Pinpoint the cell where the given text exists, returning its [x, y] midpoint coordinate. 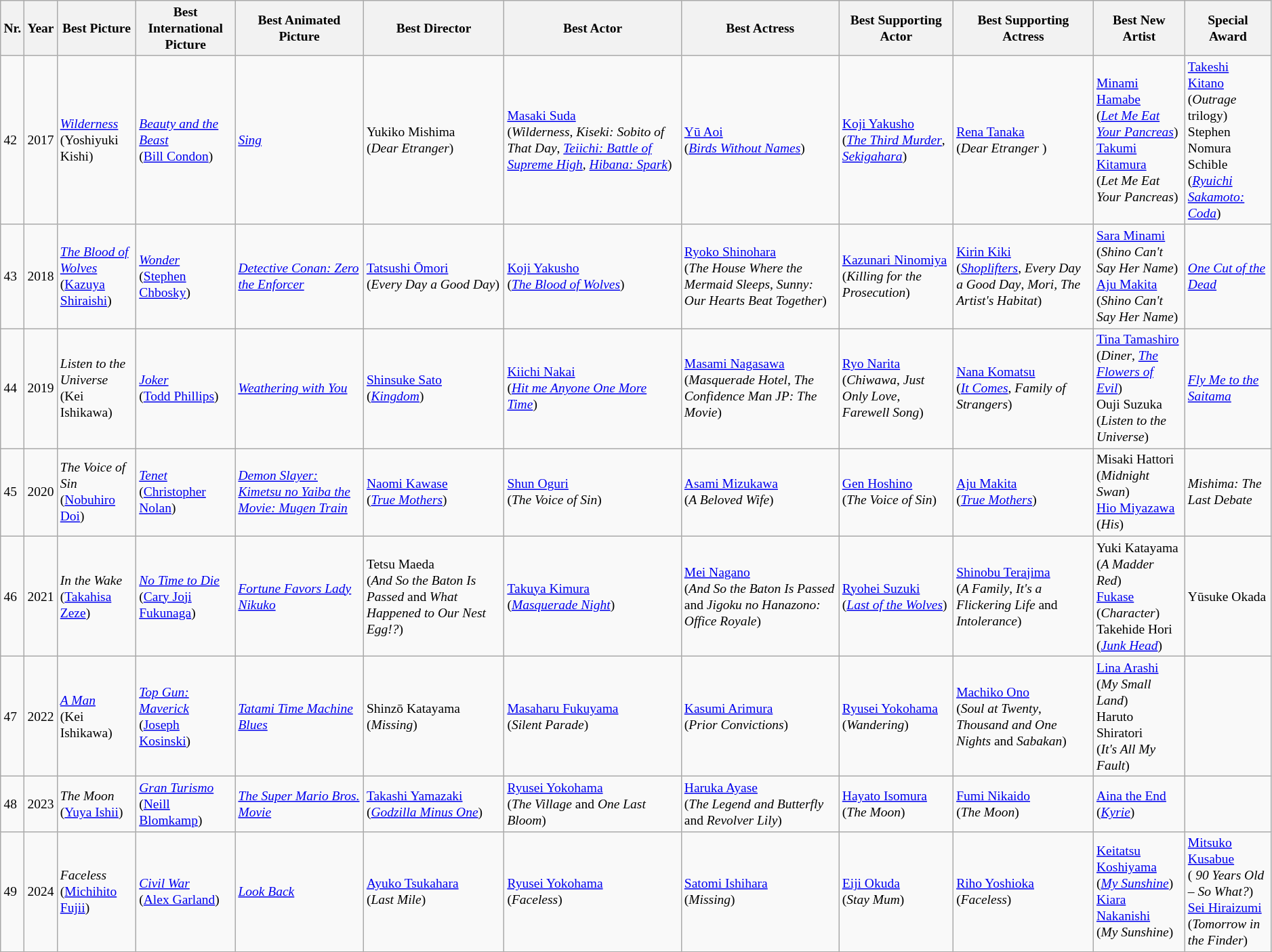
Best New Artist [1138, 28]
No Time to Die(Cary Joji Fukunaga) [186, 596]
Ayuko Tsukahara(Last Mile) [434, 892]
Top Gun: Maverick(Joseph Kosinski) [186, 716]
The Moon(Yuya Ishii) [96, 804]
Best Supporting Actress [1023, 28]
Best Director [434, 28]
Fortune Favors Lady Nikuko [300, 596]
Masaharu Fukuyama(Silent Parade) [592, 716]
2021 [41, 596]
Takashi Yamazaki(Godzilla Minus One) [434, 804]
Detective Conan: Zero the Enforcer [300, 276]
Ryusei Yokohama(Faceless) [592, 892]
In the Wake(Takahisa Zeze) [96, 596]
Sing [300, 140]
Masami Nagasawa(Masquerade Hotel, The Confidence Man JP: The Movie) [760, 389]
Mei Nagano(And So the Baton Is Passed and Jigoku no Hanazono: Office Royale) [760, 596]
Lina Arashi(My Small Land)Haruto Shiratori(It's All My Fault) [1138, 716]
Tatsushi Ōmori(Every Day a Good Day) [434, 276]
Wonder(Stephen Chbosky) [186, 276]
Tina Tamashiro(Diner, The Flowers of Evil)Ouji Suzuka(Listen to the Universe) [1138, 389]
44 [12, 389]
Weathering with You [300, 389]
The Voice of Sin(Nobuhiro Doi) [96, 492]
Beauty and the Beast(Bill Condon) [186, 140]
2022 [41, 716]
46 [12, 596]
Best Animated Picture [300, 28]
Best Actress [760, 28]
Shinobu Terajima(A Family, It's a Flickering Life and Intolerance) [1023, 596]
2020 [41, 492]
Kiichi Nakai(Hit me Anyone One More Time) [592, 389]
Ryoko Shinohara(The House Where the Mermaid Sleeps, Sunny: Our Hearts Beat Together) [760, 276]
Fumi Nikaido(The Moon) [1023, 804]
Machiko Ono(Soul at Twenty, Thousand and One Nights and Sabakan) [1023, 716]
Kasumi Arimura(Prior Convictions) [760, 716]
Best Picture [96, 28]
Riho Yoshioka(Faceless) [1023, 892]
Fly Me to the Saitama [1228, 389]
2023 [41, 804]
2019 [41, 389]
Kirin Kiki(Shoplifters, Every Day a Good Day, Mori, The Artist's Habitat) [1023, 276]
Ryo Narita(Chiwawa, Just Only Love, Farewell Song) [896, 389]
Kazunari Ninomiya(Killing for the Prosecution) [896, 276]
Joker(Todd Phillips) [186, 389]
Eiji Okuda(Stay Mum) [896, 892]
48 [12, 804]
Listen to the Universe(Kei Ishikawa) [96, 389]
One Cut of the Dead [1228, 276]
Wilderness(Yoshiyuki Kishi) [96, 140]
Yūsuke Okada [1228, 596]
Tatami Time Machine Blues [300, 716]
Best Actor [592, 28]
Mishima: The Last Debate [1228, 492]
Shinsuke Sato(Kingdom) [434, 389]
Ryusei Yokohama(Wandering) [896, 716]
45 [12, 492]
Hayato Isomura(The Moon) [896, 804]
Nana Komatsu(It Comes, Family of Strangers) [1023, 389]
Yū Aoi(Birds Without Names) [760, 140]
Yuki Katayama(A Madder Red)Fukase(Character)Takehide Hori(Junk Head) [1138, 596]
Asami Mizukawa(A Beloved Wife) [760, 492]
Minami Hamabe(Let Me Eat Your Pancreas)Takumi Kitamura(Let Me Eat Your Pancreas) [1138, 140]
Aju Makita(True Mothers) [1023, 492]
Koji Yakusho(The Blood of Wolves) [592, 276]
Sara Minami(Shino Can't Say Her Name)Aju Makita(Shino Can't Say Her Name) [1138, 276]
Shun Oguri(The Voice of Sin) [592, 492]
Demon Slayer: Kimetsu no Yaiba the Movie: Mugen Train [300, 492]
Best International Picture [186, 28]
Look Back [300, 892]
Year [41, 28]
A Man(Kei Ishikawa) [96, 716]
Misaki Hattori(Midnight Swan)Hio Miyazawa(His) [1138, 492]
2018 [41, 276]
2017 [41, 140]
The Super Mario Bros. Movie [300, 804]
Haruka Ayase(The Legend and Butterfly and Revolver Lily) [760, 804]
Gen Hoshino(The Voice of Sin) [896, 492]
Special Award [1228, 28]
Yukiko Mishima(Dear Etranger) [434, 140]
Shinzō Katayama(Missing) [434, 716]
Tenet(Christopher Nolan) [186, 492]
Koji Yakusho(The Third Murder, Sekigahara) [896, 140]
49 [12, 892]
Ryohei Suzuki(Last of the Wolves) [896, 596]
Takeshi Kitano(Outrage trilogy)Stephen Nomura Schible(Ryuichi Sakamoto: Coda) [1228, 140]
Best Supporting Actor [896, 28]
2024 [41, 892]
Keitatsu Koshiyama(My Sunshine)Kiara Nakanishi(My Sunshine) [1138, 892]
Rena Tanaka(Dear Etranger ) [1023, 140]
42 [12, 140]
Satomi Ishihara(Missing) [760, 892]
Nr. [12, 28]
47 [12, 716]
43 [12, 276]
Aina the End(Kyrie) [1138, 804]
Takuya Kimura(Masquerade Night) [592, 596]
Faceless(Michihito Fujii) [96, 892]
Masaki Suda(Wilderness, Kiseki: Sobito of That Day, Teiichi: Battle of Supreme High, Hibana: Spark) [592, 140]
Naomi Kawase(True Mothers) [434, 492]
Mitsuko Kusabue( 90 Years Old – So What?)Sei Hiraizumi(Tomorrow in the Finder) [1228, 892]
Civil War(Alex Garland) [186, 892]
Gran Turismo(Neill Blomkamp) [186, 804]
Tetsu Maeda(And So the Baton Is Passed and What Happened to Our Nest Egg!?) [434, 596]
Ryusei Yokohama(The Village and One Last Bloom) [592, 804]
The Blood of Wolves(Kazuya Shiraishi) [96, 276]
